Scan for the cell matching the given text and deliver its (x, y) coordinate at center. 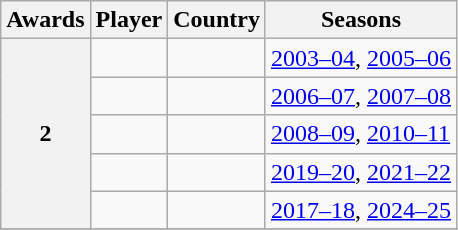
2003–04, 2005–06 (360, 58)
2006–07, 2007–08 (360, 96)
2 (46, 134)
2017–18, 2024–25 (360, 210)
Seasons (360, 20)
Country (217, 20)
2008–09, 2010–11 (360, 134)
Player (129, 20)
Awards (46, 20)
2019–20, 2021–22 (360, 172)
